Scan for the cell matching the given text and deliver its [x, y] coordinate at center. 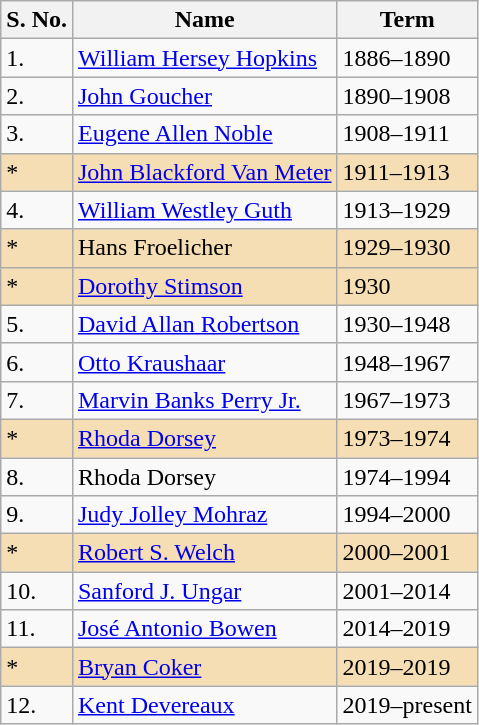
1967–1973 [407, 400]
1. [37, 58]
David Allan Robertson [204, 324]
10. [37, 591]
Term [407, 20]
12. [37, 705]
S. No. [37, 20]
3. [37, 134]
Dorothy Stimson [204, 286]
2. [37, 96]
Eugene Allen Noble [204, 134]
9. [37, 515]
John Goucher [204, 96]
Name [204, 20]
6. [37, 362]
1890–1908 [407, 96]
2001–2014 [407, 591]
Robert S. Welch [204, 553]
7. [37, 400]
1930 [407, 286]
1929–1930 [407, 248]
William Hersey Hopkins [204, 58]
1913–1929 [407, 210]
Sanford J. Ungar [204, 591]
William Westley Guth [204, 210]
1974–1994 [407, 477]
Judy Jolley Mohraz [204, 515]
Kent Devereaux [204, 705]
1911–1913 [407, 172]
5. [37, 324]
2019–present [407, 705]
Bryan Coker [204, 667]
8. [37, 477]
2019–2019 [407, 667]
2014–2019 [407, 629]
Otto Kraushaar [204, 362]
1908–1911 [407, 134]
11. [37, 629]
Hans Froelicher [204, 248]
4. [37, 210]
José Antonio Bowen [204, 629]
1886–1890 [407, 58]
1930–1948 [407, 324]
1973–1974 [407, 438]
Marvin Banks Perry Jr. [204, 400]
2000–2001 [407, 553]
1994–2000 [407, 515]
John Blackford Van Meter [204, 172]
1948–1967 [407, 362]
